Find where the given text appears and provide that cell's center as (x, y) coordinate. 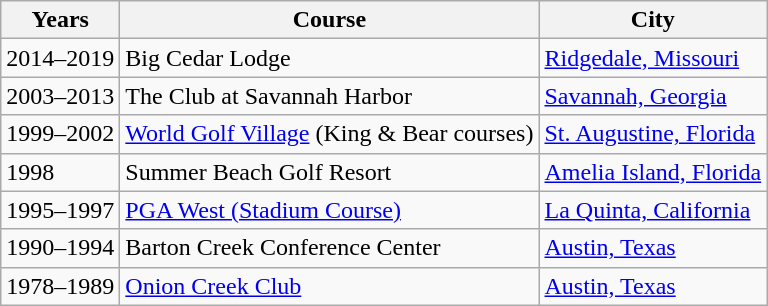
Course (330, 20)
1978–1989 (60, 286)
Ridgedale, Missouri (653, 58)
Savannah, Georgia (653, 96)
1995–1997 (60, 210)
Big Cedar Lodge (330, 58)
Years (60, 20)
City (653, 20)
Summer Beach Golf Resort (330, 172)
2003–2013 (60, 96)
1999–2002 (60, 134)
St. Augustine, Florida (653, 134)
Barton Creek Conference Center (330, 248)
2014–2019 (60, 58)
Amelia Island, Florida (653, 172)
1990–1994 (60, 248)
1998 (60, 172)
The Club at Savannah Harbor (330, 96)
PGA West (Stadium Course) (330, 210)
World Golf Village (King & Bear courses) (330, 134)
La Quinta, California (653, 210)
Onion Creek Club (330, 286)
